Return the (x, y) coordinate for the center point of the cell that contains the specified text.  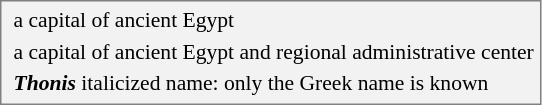
Thonis italicized name: only the Greek name is known (272, 84)
a capital of ancient Egypt and regional administrative center (272, 52)
a capital of ancient Egypt (272, 21)
